Capture the cell that displays the provided text and extract its [x, y] central coordinate. 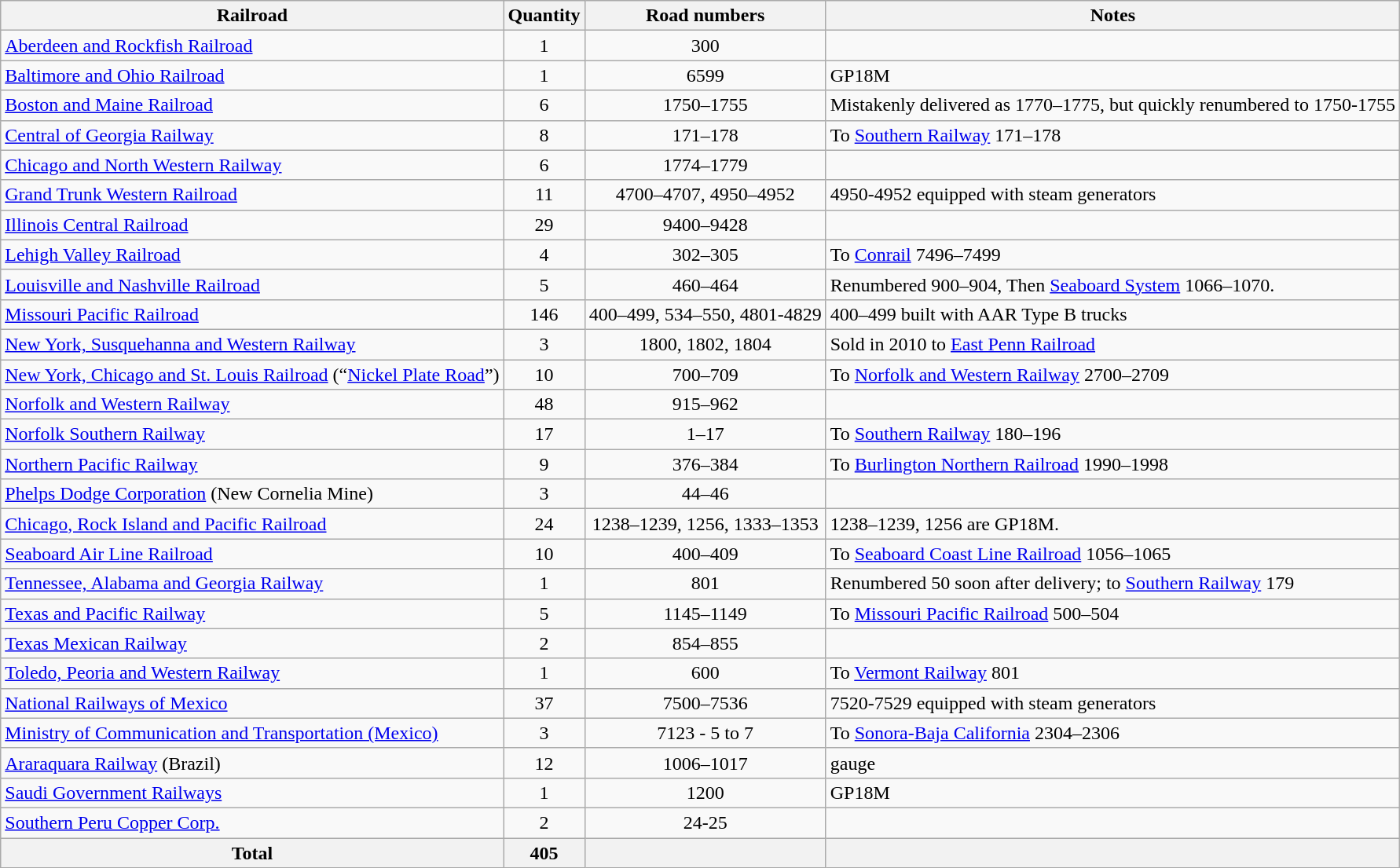
9 [544, 464]
915–962 [705, 405]
376–384 [705, 464]
National Railways of Mexico [252, 703]
1750–1755 [705, 105]
Missouri Pacific Railroad [252, 314]
Railroad [252, 16]
To Burlington Northern Railroad 1990–1998 [1112, 464]
4 [544, 255]
1145–1149 [705, 613]
Louisville and Nashville Railroad [252, 284]
Road numbers [705, 16]
4700–4707, 4950–4952 [705, 195]
7123 - 5 to 7 [705, 733]
Central of Georgia Railway [252, 135]
8 [544, 135]
To Norfolk and Western Railway 2700–2709 [1112, 375]
1238–1239, 1256, 1333–1353 [705, 524]
Renumbered 900–904, Then Seaboard System 1066–1070. [1112, 284]
gauge [1112, 763]
12 [544, 763]
600 [705, 673]
171–178 [705, 135]
700–709 [705, 375]
Quantity [544, 16]
24 [544, 524]
Ministry of Communication and Transportation (Mexico) [252, 733]
1200 [705, 793]
405 [544, 852]
9400–9428 [705, 225]
1238–1239, 1256 are GP18M. [1112, 524]
400–499, 534–550, 4801-4829 [705, 314]
Total [252, 852]
To Conrail 7496–7499 [1112, 255]
37 [544, 703]
Saudi Government Railways [252, 793]
300 [705, 46]
Chicago, Rock Island and Pacific Railroad [252, 524]
To Sonora-Baja California 2304–2306 [1112, 733]
29 [544, 225]
To Southern Railway 171–178 [1112, 135]
7500–7536 [705, 703]
Sold in 2010 to East Penn Railroad [1112, 344]
44–46 [705, 494]
Illinois Central Railroad [252, 225]
Phelps Dodge Corporation (New Cornelia Mine) [252, 494]
Texas Mexican Railway [252, 643]
New York, Chicago and St. Louis Railroad (“Nickel Plate Road”) [252, 375]
To Southern Railway 180–196 [1112, 434]
Tennessee, Alabama and Georgia Railway [252, 584]
Mistakenly delivered as 1770–1775, but quickly renumbered to 1750-1755 [1112, 105]
Southern Peru Copper Corp. [252, 822]
Araraquara Railway (Brazil) [252, 763]
400–499 built with AAR Type B trucks [1112, 314]
1–17 [705, 434]
Baltimore and Ohio Railroad [252, 75]
6599 [705, 75]
Texas and Pacific Railway [252, 613]
460–464 [705, 284]
Renumbered 50 soon after delivery; to Southern Railway 179 [1112, 584]
146 [544, 314]
11 [544, 195]
17 [544, 434]
400–409 [705, 554]
To Missouri Pacific Railroad 500–504 [1112, 613]
1800, 1802, 1804 [705, 344]
Seaboard Air Line Railroad [252, 554]
48 [544, 405]
Chicago and North Western Railway [252, 165]
To Vermont Railway 801 [1112, 673]
1006–1017 [705, 763]
Northern Pacific Railway [252, 464]
24-25 [705, 822]
Boston and Maine Railroad [252, 105]
New York, Susquehanna and Western Railway [252, 344]
Norfolk and Western Railway [252, 405]
To Seaboard Coast Line Railroad 1056–1065 [1112, 554]
Aberdeen and Rockfish Railroad [252, 46]
7520-7529 equipped with steam generators [1112, 703]
4950-4952 equipped with steam generators [1112, 195]
Grand Trunk Western Railroad [252, 195]
Lehigh Valley Railroad [252, 255]
1774–1779 [705, 165]
Notes [1112, 16]
Toledo, Peoria and Western Railway [252, 673]
854–855 [705, 643]
801 [705, 584]
Norfolk Southern Railway [252, 434]
302–305 [705, 255]
